Provide the [X, Y] coordinate of the cell's center where the given text is located.  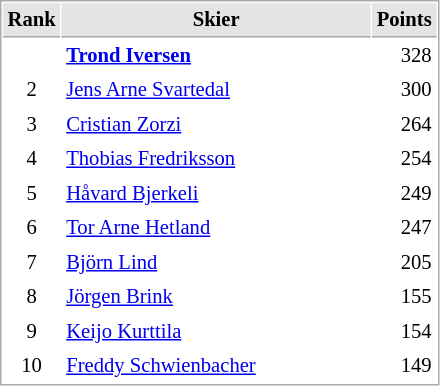
10 [32, 366]
154 [404, 332]
328 [404, 56]
4 [32, 158]
Skier [216, 20]
8 [32, 296]
Points [404, 20]
254 [404, 158]
Freddy Schwienbacher [216, 366]
7 [32, 262]
Trond Iversen [216, 56]
205 [404, 262]
Cristian Zorzi [216, 124]
Jörgen Brink [216, 296]
Keijo Kurttila [216, 332]
155 [404, 296]
Björn Lind [216, 262]
Tor Arne Hetland [216, 228]
249 [404, 194]
Rank [32, 20]
2 [32, 90]
3 [32, 124]
Håvard Bjerkeli [216, 194]
Jens Arne Svartedal [216, 90]
Thobias Fredriksson [216, 158]
247 [404, 228]
149 [404, 366]
264 [404, 124]
6 [32, 228]
9 [32, 332]
5 [32, 194]
300 [404, 90]
